Pinpoint the cell where the given text exists, returning its (X, Y) midpoint coordinate. 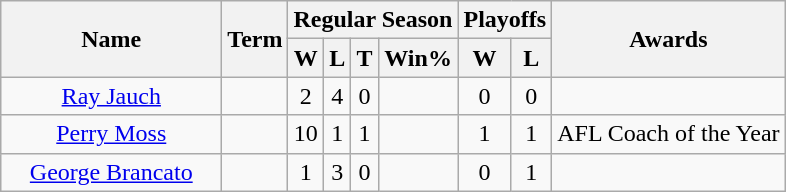
AFL Coach of the Year (668, 134)
Playoffs (505, 20)
Ray Jauch (112, 96)
3 (336, 172)
2 (306, 96)
Perry Moss (112, 134)
T (364, 58)
Regular Season (373, 20)
George Brancato (112, 172)
Name (112, 39)
10 (306, 134)
Win% (418, 58)
Term (255, 39)
4 (336, 96)
Awards (668, 39)
